Detect which cell encompasses the target text, then output its (x, y) center coordinate. 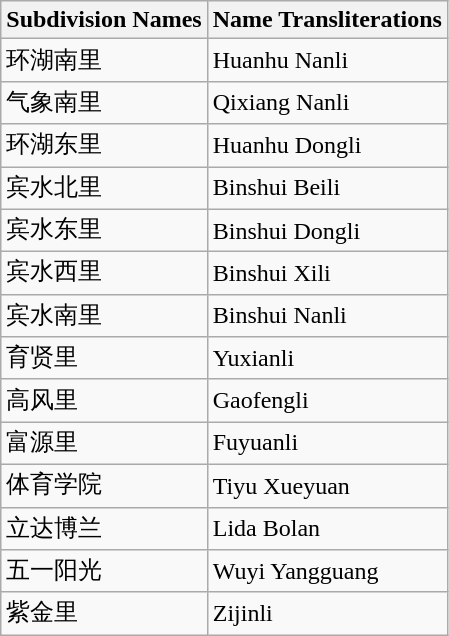
Fuyuanli (327, 444)
Subdivision Names (104, 20)
Huanhu Dongli (327, 146)
高风里 (104, 400)
Wuyi Yangguang (327, 572)
气象南里 (104, 102)
育贤里 (104, 358)
紫金里 (104, 614)
环湖南里 (104, 60)
Gaofengli (327, 400)
Binshui Beili (327, 188)
立达博兰 (104, 528)
Yuxianli (327, 358)
富源里 (104, 444)
Name Transliterations (327, 20)
Binshui Dongli (327, 230)
Huanhu Nanli (327, 60)
体育学院 (104, 486)
宾水东里 (104, 230)
五一阳光 (104, 572)
宾水南里 (104, 316)
Lida Bolan (327, 528)
宾水北里 (104, 188)
Zijinli (327, 614)
Binshui Xili (327, 274)
宾水西里 (104, 274)
Qixiang Nanli (327, 102)
环湖东里 (104, 146)
Tiyu Xueyuan (327, 486)
Binshui Nanli (327, 316)
